Determine the [x, y] coordinate at the center of the cell enclosing the given text.  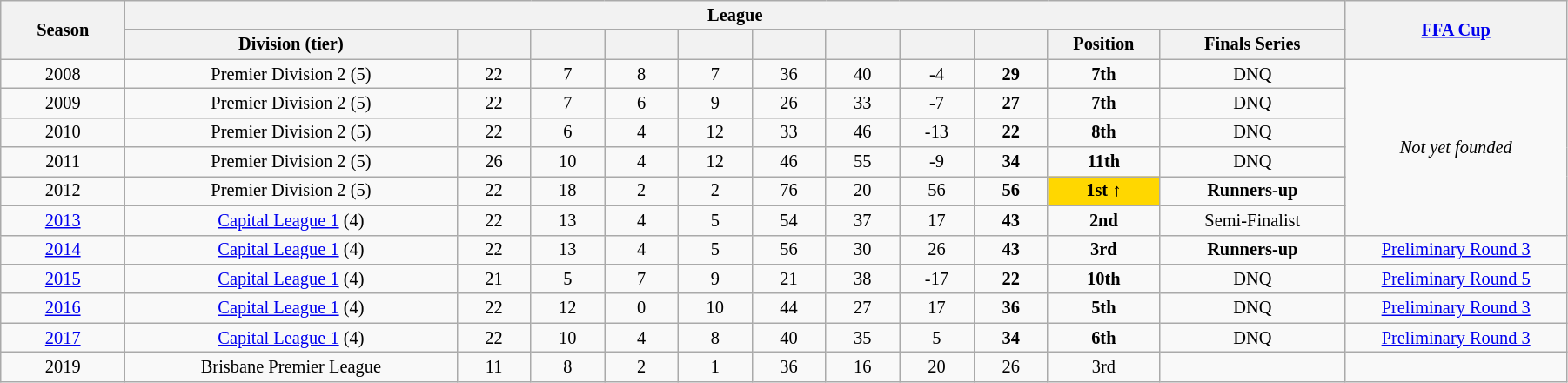
2nd [1103, 220]
Not yet founded [1457, 147]
Position [1103, 44]
Semi-Finalist [1253, 220]
8th [1103, 132]
38 [863, 279]
18 [567, 191]
55 [863, 162]
2011 [63, 162]
2010 [63, 132]
-13 [937, 132]
30 [863, 250]
10th [1103, 279]
-7 [937, 103]
2017 [63, 338]
Preliminary Round 5 [1457, 279]
1 [715, 366]
54 [788, 220]
29 [1011, 74]
2008 [63, 74]
League [735, 15]
1st ↑ [1103, 191]
FFA Cup [1457, 30]
0 [642, 308]
2019 [63, 366]
16 [863, 366]
2012 [63, 191]
-17 [937, 279]
Season [63, 30]
76 [788, 191]
2014 [63, 250]
2016 [63, 308]
2009 [63, 103]
37 [863, 220]
-4 [937, 74]
11th [1103, 162]
44 [788, 308]
2013 [63, 220]
35 [863, 338]
2015 [63, 279]
11 [494, 366]
Finals Series [1253, 44]
6th [1103, 338]
-9 [937, 162]
5th [1103, 308]
Brisbane Premier League [291, 366]
Division (tier) [291, 44]
